Output the [x, y] coordinate of the center of the cell containing the given text.  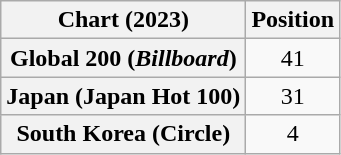
Global 200 (Billboard) [124, 58]
South Korea (Circle) [124, 134]
41 [293, 58]
4 [293, 134]
Chart (2023) [124, 20]
31 [293, 96]
Position [293, 20]
Japan (Japan Hot 100) [124, 96]
